From the cell containing the given text, extract its center point as (x, y) coordinate. 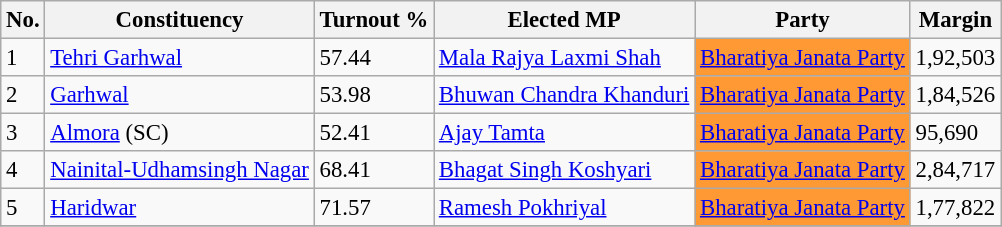
Haridwar (180, 208)
Tehri Garhwal (180, 58)
3 (23, 133)
1,77,822 (955, 208)
52.41 (374, 133)
2 (23, 95)
53.98 (374, 95)
71.57 (374, 208)
No. (23, 20)
Constituency (180, 20)
1 (23, 58)
Nainital-Udhamsingh Nagar (180, 170)
Bhagat Singh Koshyari (564, 170)
Garhwal (180, 95)
1,84,526 (955, 95)
5 (23, 208)
95,690 (955, 133)
Elected MP (564, 20)
Margin (955, 20)
Mala Rajya Laxmi Shah (564, 58)
Bhuwan Chandra Khanduri (564, 95)
68.41 (374, 170)
57.44 (374, 58)
Ajay Tamta (564, 133)
Turnout % (374, 20)
4 (23, 170)
1,92,503 (955, 58)
Almora (SC) (180, 133)
Party (803, 20)
2,84,717 (955, 170)
Ramesh Pokhriyal (564, 208)
